Identify which cell holds the provided text, then report its (X, Y) central coordinate. 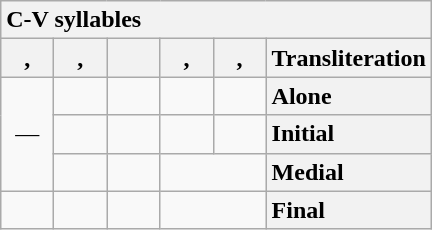
Medial (348, 172)
Transliteration (348, 58)
Initial (348, 134)
— (28, 134)
C-V syllables (216, 20)
Final (348, 210)
Alone (348, 96)
